Search for the cell housing the specified text and yield its (x, y) center coordinate. 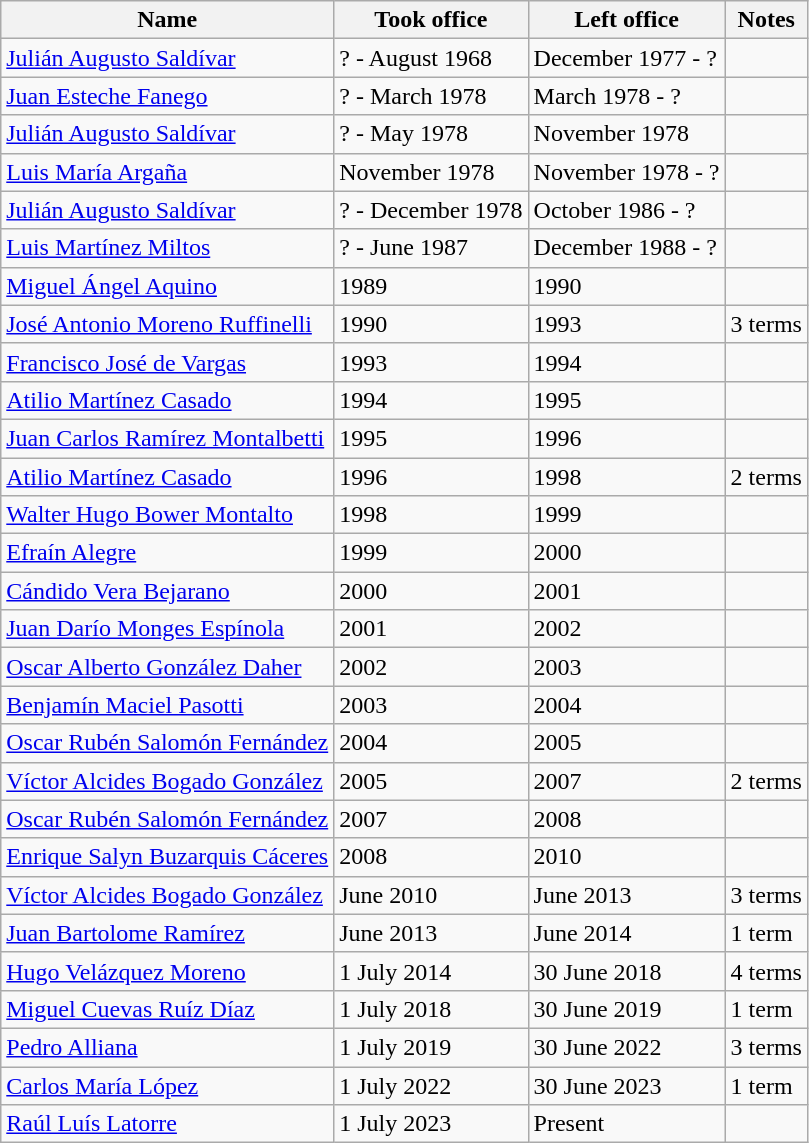
Miguel Ángel Aquino (168, 286)
June 2010 (431, 895)
Took office (431, 20)
4 terms (766, 971)
Notes (766, 20)
Luis Martínez Miltos (168, 248)
November 1978 - ? (626, 172)
Name (168, 20)
December 1988 - ? (626, 248)
30 June 2023 (626, 1085)
Cándido Vera Bejarano (168, 591)
Enrique Salyn Buzarquis Cáceres (168, 857)
Juan Carlos Ramírez Montalbetti (168, 438)
Luis María Argaña (168, 172)
? - June 1987 (431, 248)
1 July 2018 (431, 1009)
2010 (626, 857)
Juan Darío Monges Espínola (168, 629)
Miguel Cuevas Ruíz Díaz (168, 1009)
Benjamín Maciel Pasotti (168, 705)
Left office (626, 20)
Oscar Alberto González Daher (168, 667)
1 July 2023 (431, 1124)
Present (626, 1124)
1 July 2019 (431, 1047)
1 July 2022 (431, 1085)
Hugo Velázquez Moreno (168, 971)
Juan Esteche Fanego (168, 96)
? - March 1978 (431, 96)
? - December 1978 (431, 210)
30 June 2019 (626, 1009)
Francisco José de Vargas (168, 362)
30 June 2022 (626, 1047)
Pedro Alliana (168, 1047)
1989 (431, 286)
Carlos María López (168, 1085)
José Antonio Moreno Ruffinelli (168, 324)
? - August 1968 (431, 58)
December 1977 - ? (626, 58)
June 2014 (626, 933)
Juan Bartolome Ramírez (168, 933)
30 June 2018 (626, 971)
Efraín Alegre (168, 553)
Walter Hugo Bower Montalto (168, 515)
March 1978 - ? (626, 96)
? - May 1978 (431, 134)
October 1986 - ? (626, 210)
Raúl Luís Latorre (168, 1124)
1 July 2014 (431, 971)
